Determine the [x, y] coordinate at the center of the cell enclosing the given text.  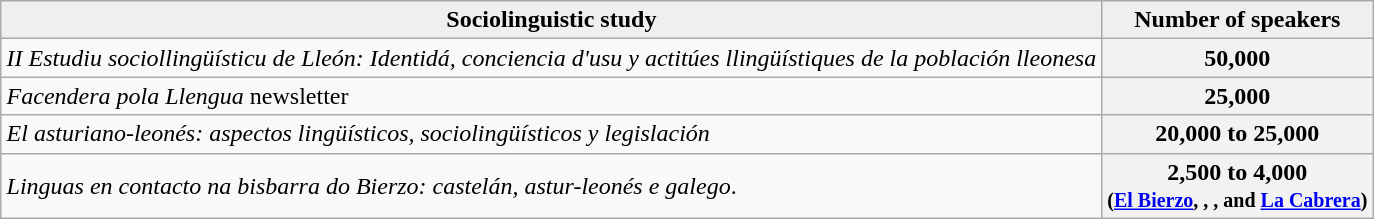
II Estudiu sociollingüísticu de Lleón: Identidá, conciencia d'usu y actitúes llingüístiques de la población lleonesa [552, 58]
Number of speakers [1238, 20]
25,000 [1238, 96]
El asturiano-leonés: aspectos lingüísticos, sociolingüísticos y legislación [552, 134]
Sociolinguistic study [552, 20]
20,000 to 25,000 [1238, 134]
Facendera pola Llengua newsletter [552, 96]
50,000 [1238, 58]
Linguas en contacto na bisbarra do Bierzo: castelán, astur-leonés e galego. [552, 186]
2,500 to 4,000(El Bierzo, , , and La Cabrera) [1238, 186]
